Search for the cell housing the specified text and yield its [X, Y] center coordinate. 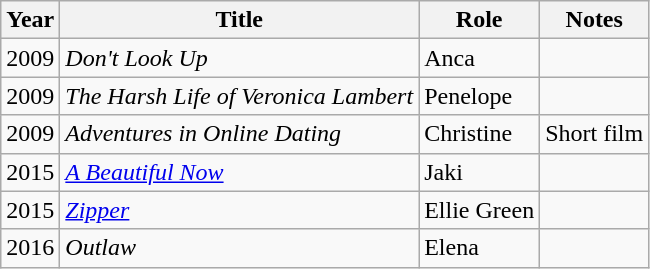
2016 [30, 248]
Anca [480, 58]
Jaki [480, 172]
Year [30, 20]
Short film [594, 134]
Adventures in Online Dating [240, 134]
Role [480, 20]
Zipper [240, 210]
Don't Look Up [240, 58]
The Harsh Life of Veronica Lambert [240, 96]
Penelope [480, 96]
Elena [480, 248]
A Beautiful Now [240, 172]
Title [240, 20]
Ellie Green [480, 210]
Notes [594, 20]
Outlaw [240, 248]
Christine [480, 134]
